For the text-containing cell, return its midpoint in (X, Y) coordinate format. 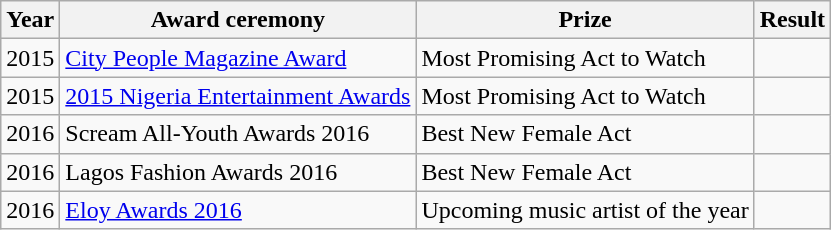
Prize (585, 20)
Eloy Awards 2016 (238, 210)
Lagos Fashion Awards 2016 (238, 172)
Year (30, 20)
Award ceremony (238, 20)
Result (792, 20)
Upcoming music artist of the year (585, 210)
2015 Nigeria Entertainment Awards (238, 96)
City People Magazine Award (238, 58)
Scream All-Youth Awards 2016 (238, 134)
